Pinpoint the cell where the given text exists, returning its (x, y) midpoint coordinate. 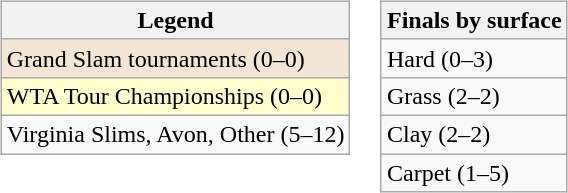
WTA Tour Championships (0–0) (176, 96)
Legend (176, 20)
Grand Slam tournaments (0–0) (176, 58)
Hard (0–3) (474, 58)
Grass (2–2) (474, 96)
Virginia Slims, Avon, Other (5–12) (176, 134)
Finals by surface (474, 20)
Carpet (1–5) (474, 173)
Clay (2–2) (474, 134)
